Find where the given text appears and provide that cell's center as [x, y] coordinate. 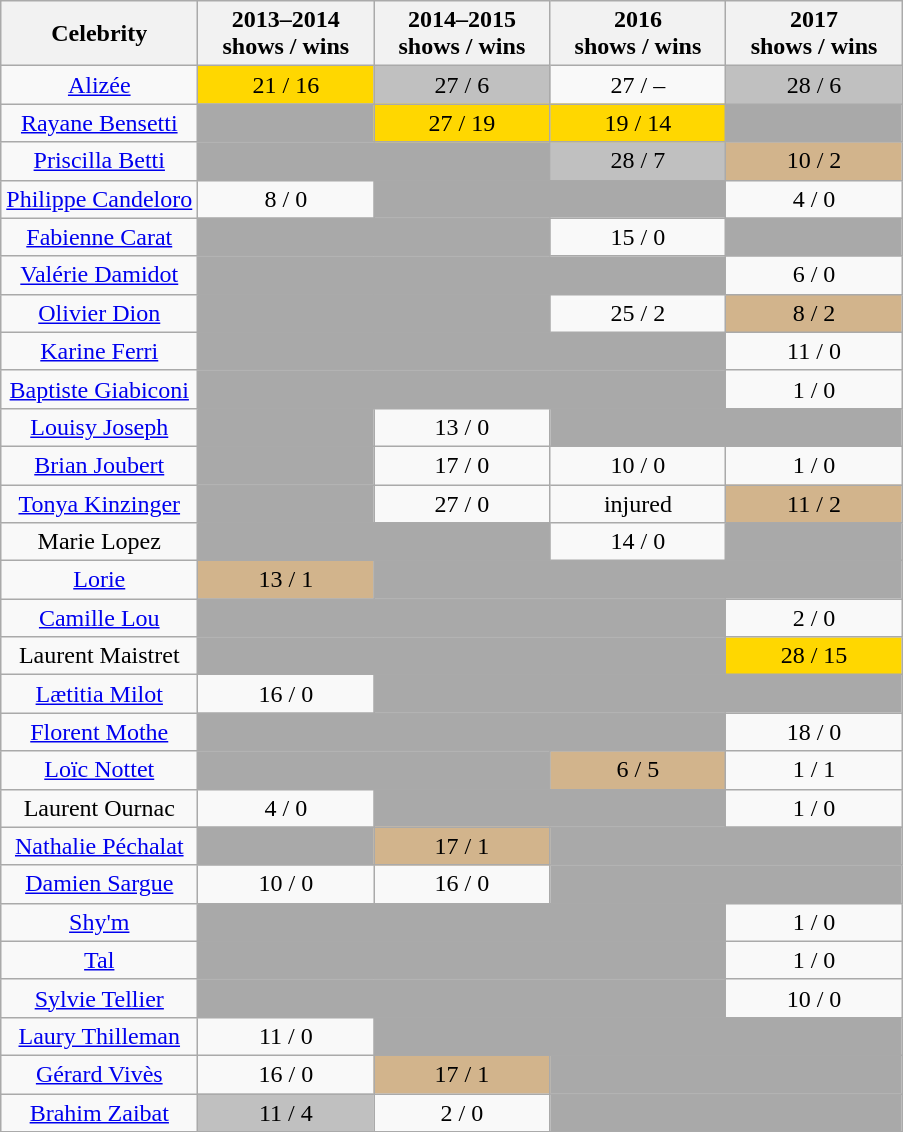
Olivier Dion [100, 313]
Tonya Kinzinger [100, 503]
2017shows / wins [814, 34]
17 / 0 [462, 465]
Shy'm [100, 922]
1 / 1 [814, 770]
Tal [100, 960]
Laurent Ournac [100, 808]
2016shows / wins [638, 34]
Lorie [100, 580]
2014–2015shows / wins [462, 34]
8 / 2 [814, 313]
Nathalie Péchalat [100, 846]
8 / 0 [286, 199]
Alizée [100, 85]
13 / 0 [462, 427]
10 / 2 [814, 161]
Louisy Joseph [100, 427]
27 / 6 [462, 85]
11 / 4 [286, 1113]
Valérie Damidot [100, 275]
Florent Mothe [100, 732]
Rayane Bensetti [100, 123]
Damien Sargue [100, 884]
14 / 0 [638, 542]
Philippe Candeloro [100, 199]
19 / 14 [638, 123]
injured [638, 503]
28 / 6 [814, 85]
Lætitia Milot [100, 694]
Loïc Nottet [100, 770]
Celebrity [100, 34]
Sylvie Tellier [100, 998]
Priscilla Betti [100, 161]
18 / 0 [814, 732]
15 / 0 [638, 237]
27 / – [638, 85]
27 / 0 [462, 503]
Gérard Vivès [100, 1074]
11 / 2 [814, 503]
28 / 7 [638, 161]
28 / 15 [814, 656]
Camille Lou [100, 618]
6 / 0 [814, 275]
13 / 1 [286, 580]
Fabienne Carat [100, 237]
25 / 2 [638, 313]
Marie Lopez [100, 542]
Brian Joubert [100, 465]
Karine Ferri [100, 351]
27 / 19 [462, 123]
6 / 5 [638, 770]
Laurent Maistret [100, 656]
Brahim Zaibat [100, 1113]
21 / 16 [286, 85]
2013–2014shows / wins [286, 34]
Laury Thilleman [100, 1036]
Baptiste Giabiconi [100, 389]
